Output the (X, Y) coordinate of the center of the cell containing the given text.  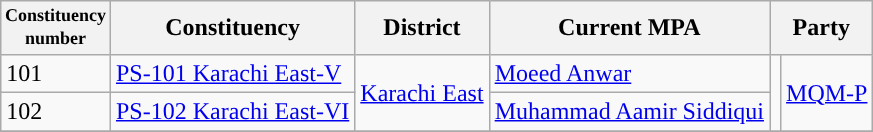
MQM-P (827, 92)
Constituency (232, 28)
101 (56, 73)
District (422, 28)
Constituency number (56, 28)
Karachi East (422, 92)
PS-101 Karachi East-V (232, 73)
102 (56, 111)
Party (822, 28)
Moeed Anwar (629, 73)
Current MPA (629, 28)
Muhammad Aamir Siddiqui (629, 111)
PS-102 Karachi East-VI (232, 111)
